Detect which cell encompasses the target text, then output its [x, y] center coordinate. 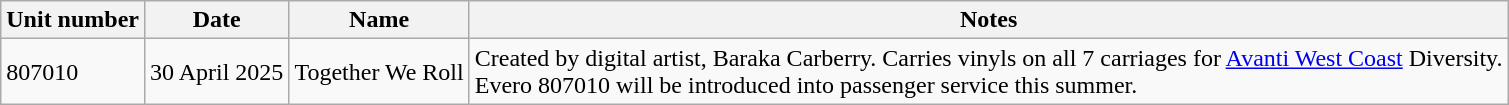
Notes [988, 20]
807010 [73, 72]
Date [216, 20]
30 April 2025 [216, 72]
Name [379, 20]
Unit number [73, 20]
Together We Roll [379, 72]
